Determine the (x, y) coordinate at the center of the cell enclosing the given text.  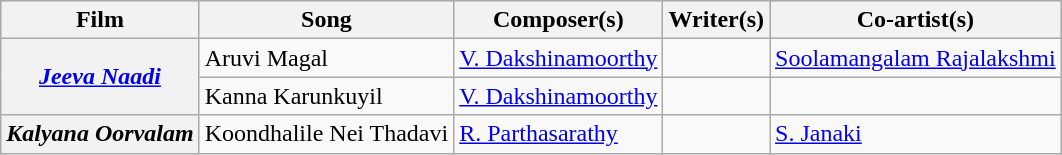
Song (326, 20)
Kanna Karunkuyil (326, 96)
Aruvi Magal (326, 58)
Jeeva Naadi (100, 77)
Soolamangalam Rajalakshmi (916, 58)
Koondhalile Nei Thadavi (326, 134)
S. Janaki (916, 134)
Composer(s) (558, 20)
Co-artist(s) (916, 20)
R. Parthasarathy (558, 134)
Film (100, 20)
Writer(s) (716, 20)
Kalyana Oorvalam (100, 134)
